Identify which cell holds the provided text, then report its [X, Y] central coordinate. 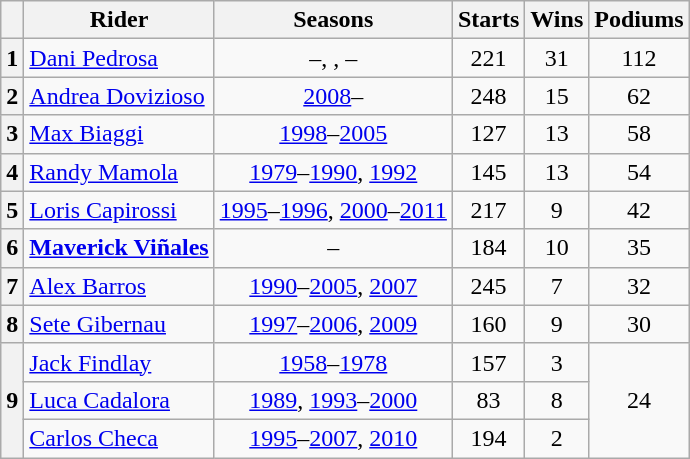
Alex Barros [119, 286]
Podiums [639, 20]
Carlos Checa [119, 438]
58 [639, 134]
1989, 1993–2000 [333, 400]
221 [488, 58]
Seasons [333, 20]
10 [557, 248]
5 [12, 210]
145 [488, 172]
127 [488, 134]
2008– [333, 96]
Dani Pedrosa [119, 58]
1998–2005 [333, 134]
1995–2007, 2010 [333, 438]
30 [639, 324]
Maverick Viñales [119, 248]
83 [488, 400]
54 [639, 172]
–, , – [333, 58]
24 [639, 400]
6 [12, 248]
Wins [557, 20]
157 [488, 362]
194 [488, 438]
Loris Capirossi [119, 210]
1995–1996, 2000–2011 [333, 210]
217 [488, 210]
15 [557, 96]
42 [639, 210]
4 [12, 172]
Starts [488, 20]
Sete Gibernau [119, 324]
32 [639, 286]
1997–2006, 2009 [333, 324]
62 [639, 96]
248 [488, 96]
Max Biaggi [119, 134]
Andrea Dovizioso [119, 96]
1979–1990, 1992 [333, 172]
– [333, 248]
184 [488, 248]
Luca Cadalora [119, 400]
245 [488, 286]
Rider [119, 20]
Randy Mamola [119, 172]
112 [639, 58]
160 [488, 324]
35 [639, 248]
Jack Findlay [119, 362]
1958–1978 [333, 362]
1 [12, 58]
1990–2005, 2007 [333, 286]
31 [557, 58]
